Scan for the cell matching the given text and deliver its [X, Y] coordinate at center. 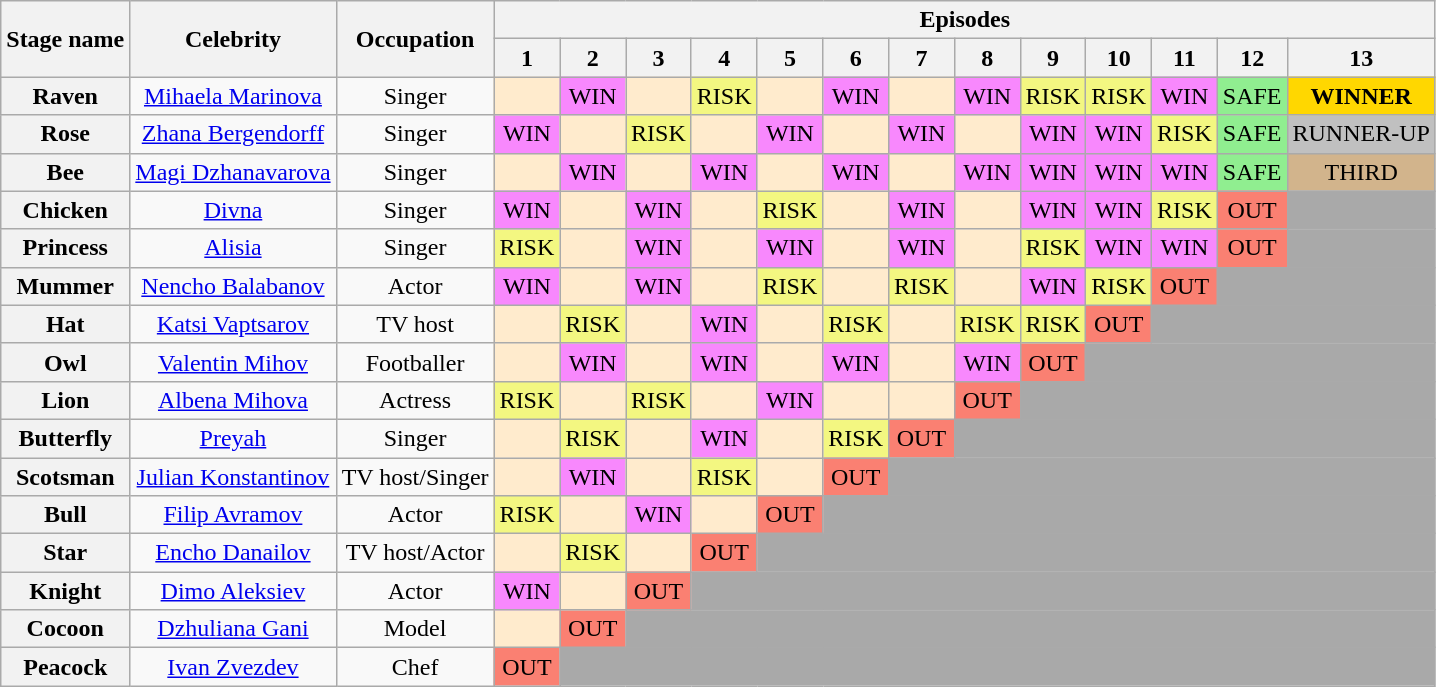
11 [1185, 58]
Episodes [964, 20]
Encho Danailov [233, 553]
1 [527, 58]
Dimo Aleksiev [233, 591]
3 [659, 58]
THIRD [1361, 172]
Knight [66, 591]
Divna [233, 210]
Katsi Vaptsarov [233, 324]
RUNNER-UP [1361, 134]
Julian Konstantinov [233, 477]
2 [593, 58]
Owl [66, 362]
Zhana Bergendorff [233, 134]
TV host [415, 324]
Valentin Mihov [233, 362]
Raven [66, 96]
Albena Mihova [233, 400]
Model [415, 629]
Dzhuliana Gani [233, 629]
Filip Avramov [233, 515]
Celebrity [233, 39]
Hat [66, 324]
Magi Dzhanavarova [233, 172]
13 [1361, 58]
Nencho Balabanov [233, 286]
Mummer [66, 286]
8 [987, 58]
Butterfly [66, 438]
Alisia [233, 248]
7 [922, 58]
9 [1053, 58]
4 [724, 58]
5 [790, 58]
Stage name [66, 39]
Scotsman [66, 477]
6 [856, 58]
TV host/Singer [415, 477]
TV host/Actor [415, 553]
Ivan Zvezdev [233, 667]
Star [66, 553]
Peacock [66, 667]
10 [1119, 58]
12 [1252, 58]
Preyah [233, 438]
Bee [66, 172]
Bull [66, 515]
Rose [66, 134]
Princess [66, 248]
Chef [415, 667]
Occupation [415, 39]
Actress [415, 400]
Chicken [66, 210]
WINNER [1361, 96]
Cocoon [66, 629]
Lion [66, 400]
Footballer [415, 362]
Mihaela Marinova [233, 96]
